Return the [x, y] coordinate for the center point of the cell that contains the specified text.  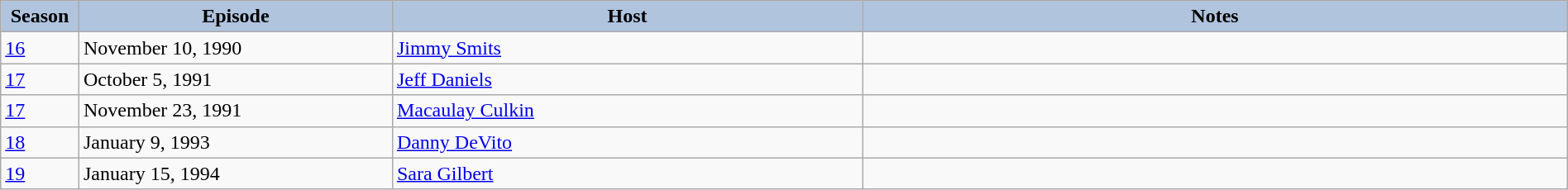
Sara Gilbert [627, 173]
Jeff Daniels [627, 79]
Notes [1216, 17]
Host [627, 17]
January 9, 1993 [235, 142]
Episode [235, 17]
Macaulay Culkin [627, 111]
16 [40, 48]
18 [40, 142]
November 10, 1990 [235, 48]
October 5, 1991 [235, 79]
November 23, 1991 [235, 111]
19 [40, 173]
Jimmy Smits [627, 48]
Season [40, 17]
January 15, 1994 [235, 173]
Danny DeVito [627, 142]
